Detect which cell encompasses the target text, then output its (X, Y) center coordinate. 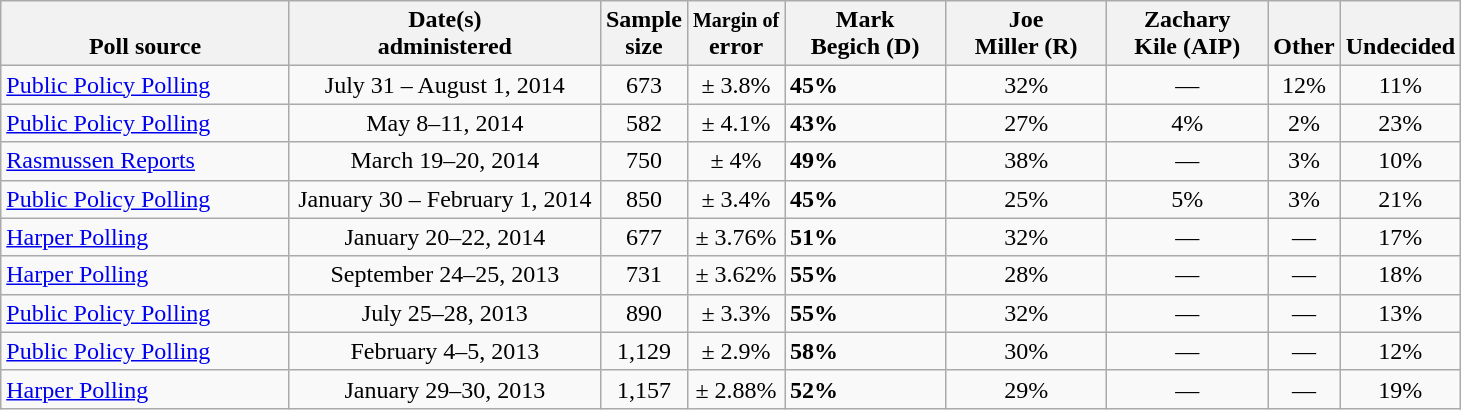
23% (1400, 123)
43% (866, 123)
MarkBegich (D) (866, 34)
± 3.8% (736, 85)
38% (1026, 161)
± 3.4% (736, 199)
850 (644, 199)
March 19–20, 2014 (444, 161)
ZacharyKile (AIP) (1188, 34)
Margin oferror (736, 34)
± 4.1% (736, 123)
Rasmussen Reports (146, 161)
Other (1304, 34)
± 3.3% (736, 313)
25% (1026, 199)
July 25–28, 2013 (444, 313)
52% (866, 389)
677 (644, 237)
49% (866, 161)
582 (644, 123)
January 29–30, 2013 (444, 389)
Poll source (146, 34)
731 (644, 275)
21% (1400, 199)
1,129 (644, 351)
890 (644, 313)
29% (1026, 389)
19% (1400, 389)
JoeMiller (R) (1026, 34)
28% (1026, 275)
18% (1400, 275)
5% (1188, 199)
1,157 (644, 389)
Undecided (1400, 34)
September 24–25, 2013 (444, 275)
Samplesize (644, 34)
May 8–11, 2014 (444, 123)
± 3.62% (736, 275)
July 31 – August 1, 2014 (444, 85)
17% (1400, 237)
30% (1026, 351)
673 (644, 85)
± 2.88% (736, 389)
February 4–5, 2013 (444, 351)
27% (1026, 123)
Date(s)administered (444, 34)
January 20–22, 2014 (444, 237)
4% (1188, 123)
51% (866, 237)
± 3.76% (736, 237)
± 4% (736, 161)
January 30 – February 1, 2014 (444, 199)
10% (1400, 161)
11% (1400, 85)
± 2.9% (736, 351)
750 (644, 161)
2% (1304, 123)
58% (866, 351)
13% (1400, 313)
